Locate the cell with the specified text and output its [x, y] center coordinate. 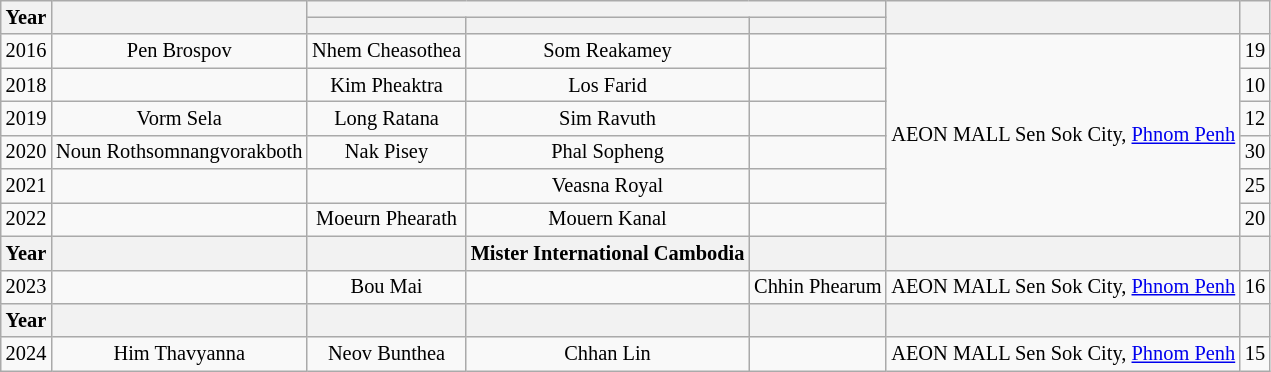
25 [1255, 186]
Nak Pisey [386, 152]
Som Reakamey [608, 51]
Phal Sopheng [608, 152]
Long Ratana [386, 118]
Mister International Cambodia [608, 253]
Veasna Royal [608, 186]
Kim Pheaktra [386, 85]
Pen Brospov [179, 51]
12 [1255, 118]
2019 [26, 118]
Los Farid [608, 85]
Mouern Kanal [608, 219]
2020 [26, 152]
Nhem Cheasothea [386, 51]
Bou Mai [386, 287]
2016 [26, 51]
Chhin Phearum [818, 287]
Vorm Sela [179, 118]
Him Thavyanna [179, 354]
16 [1255, 287]
Moeurn Phearath [386, 219]
Noun Rothsomnangvorakboth [179, 152]
2021 [26, 186]
2018 [26, 85]
Chhan Lin [608, 354]
2023 [26, 287]
19 [1255, 51]
20 [1255, 219]
Neov Bunthea [386, 354]
15 [1255, 354]
10 [1255, 85]
Sim Ravuth [608, 118]
2024 [26, 354]
30 [1255, 152]
2022 [26, 219]
